Return the [x, y] coordinate for the center point of the cell that contains the specified text.  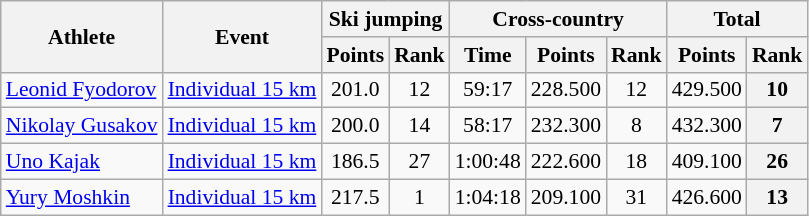
1 [420, 197]
8 [636, 126]
Yury Moshkin [82, 197]
10 [778, 90]
27 [420, 162]
186.5 [355, 162]
7 [778, 126]
409.100 [707, 162]
Time [488, 55]
1:04:18 [488, 197]
Event [242, 36]
Uno Kajak [82, 162]
228.500 [566, 90]
13 [778, 197]
201.0 [355, 90]
Athlete [82, 36]
209.100 [566, 197]
429.500 [707, 90]
Total [738, 19]
14 [420, 126]
222.600 [566, 162]
200.0 [355, 126]
Nikolay Gusakov [82, 126]
1:00:48 [488, 162]
426.600 [707, 197]
Ski jumping [385, 19]
217.5 [355, 197]
232.300 [566, 126]
Cross-country [558, 19]
59:17 [488, 90]
Leonid Fyodorov [82, 90]
26 [778, 162]
18 [636, 162]
432.300 [707, 126]
31 [636, 197]
58:17 [488, 126]
